From the cell containing the given text, extract its center point as (X, Y) coordinate. 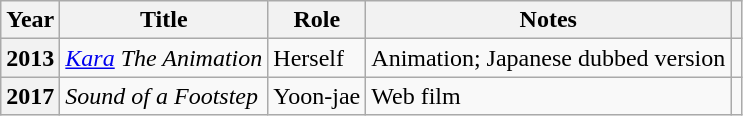
2013 (30, 58)
Web film (548, 96)
Year (30, 20)
Yoon-jae (317, 96)
Herself (317, 58)
2017 (30, 96)
Notes (548, 20)
Title (164, 20)
Sound of a Footstep (164, 96)
Animation; Japanese dubbed version (548, 58)
Role (317, 20)
Kara The Animation (164, 58)
